Scan for the cell matching the given text and deliver its [X, Y] coordinate at center. 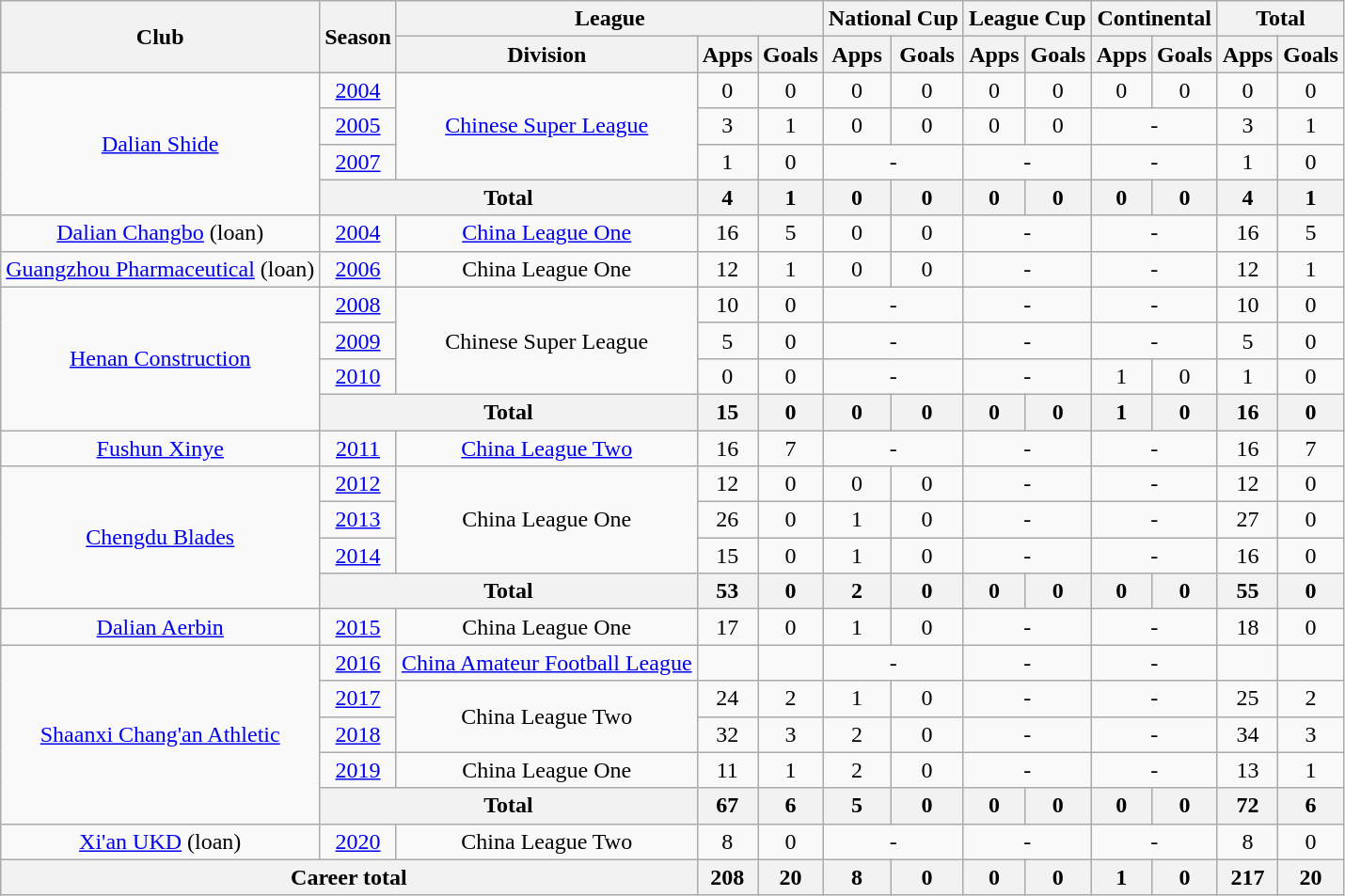
National Cup [894, 19]
Xi'an UKD (loan) [160, 841]
2008 [358, 305]
25 [1247, 699]
18 [1247, 627]
2016 [358, 663]
2010 [358, 376]
11 [727, 770]
League [609, 19]
67 [727, 806]
32 [727, 734]
China Amateur Football League [546, 663]
Continental [1154, 19]
2014 [358, 556]
Fushun Xinye [160, 448]
2020 [358, 841]
34 [1247, 734]
Shaanxi Chang'an Athletic [160, 734]
Career total [349, 877]
72 [1247, 806]
2011 [358, 448]
17 [727, 627]
55 [1247, 591]
Chengdu Blades [160, 538]
League Cup [1027, 19]
27 [1247, 520]
2006 [358, 269]
Season [358, 37]
Dalian Shide [160, 144]
2005 [358, 126]
2015 [358, 627]
53 [727, 591]
26 [727, 520]
Henan Construction [160, 358]
217 [1247, 877]
Guangzhou Pharmaceutical (loan) [160, 269]
Division [546, 55]
2012 [358, 484]
Club [160, 37]
2013 [358, 520]
2009 [358, 340]
2018 [358, 734]
24 [727, 699]
13 [1247, 770]
2019 [358, 770]
Dalian Aerbin [160, 627]
Dalian Changbo (loan) [160, 233]
208 [727, 877]
2007 [358, 162]
2017 [358, 699]
